Provide the (x, y) coordinate of the cell's center where the given text is located.  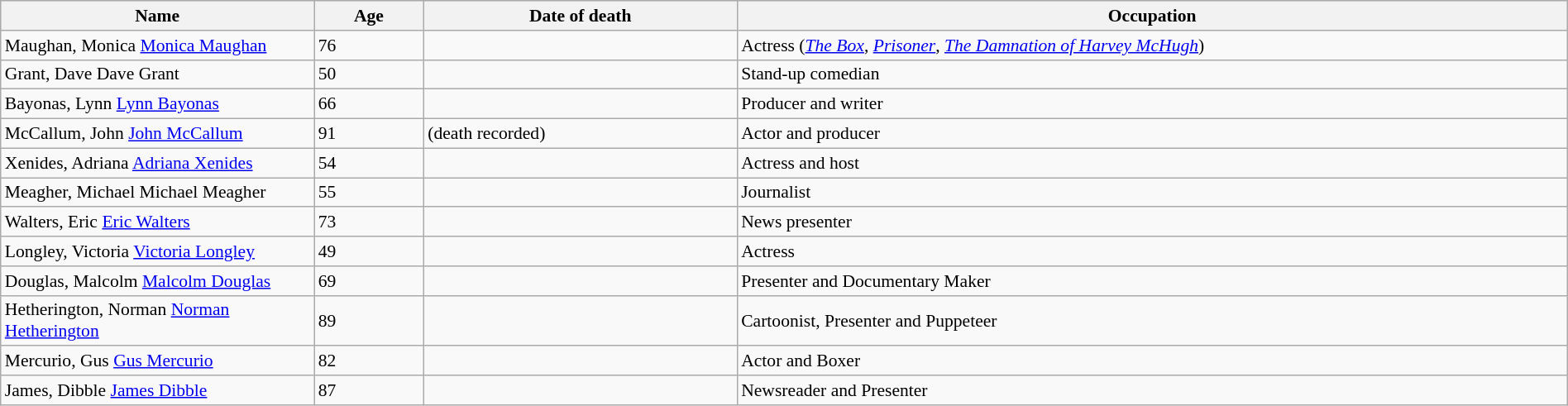
Age (369, 16)
Grant, Dave Dave Grant (157, 74)
Name (157, 16)
James, Dibble James Dibble (157, 390)
Actress (1152, 251)
73 (369, 222)
87 (369, 390)
(death recorded) (581, 134)
Mercurio, Gus Gus Mercurio (157, 361)
Actress and host (1152, 163)
News presenter (1152, 222)
Meagher, Michael Michael Meagher (157, 193)
Stand-up comedian (1152, 74)
54 (369, 163)
69 (369, 281)
Actress (The Box, Prisoner, The Damnation of Harvey McHugh) (1152, 45)
Date of death (581, 16)
76 (369, 45)
Actor and producer (1152, 134)
McCallum, John John McCallum (157, 134)
Douglas, Malcolm Malcolm Douglas (157, 281)
55 (369, 193)
Journalist (1152, 193)
66 (369, 104)
Occupation (1152, 16)
Bayonas, Lynn Lynn Bayonas (157, 104)
89 (369, 321)
Xenides, Adriana Adriana Xenides (157, 163)
Newsreader and Presenter (1152, 390)
49 (369, 251)
Walters, Eric Eric Walters (157, 222)
Maughan, Monica Monica Maughan (157, 45)
Producer and writer (1152, 104)
Presenter and Documentary Maker (1152, 281)
82 (369, 361)
91 (369, 134)
Hetherington, Norman Norman Hetherington (157, 321)
Actor and Boxer (1152, 361)
Longley, Victoria Victoria Longley (157, 251)
Cartoonist, Presenter and Puppeteer (1152, 321)
50 (369, 74)
